Determine the (x, y) coordinate at the center of the cell enclosing the given text.  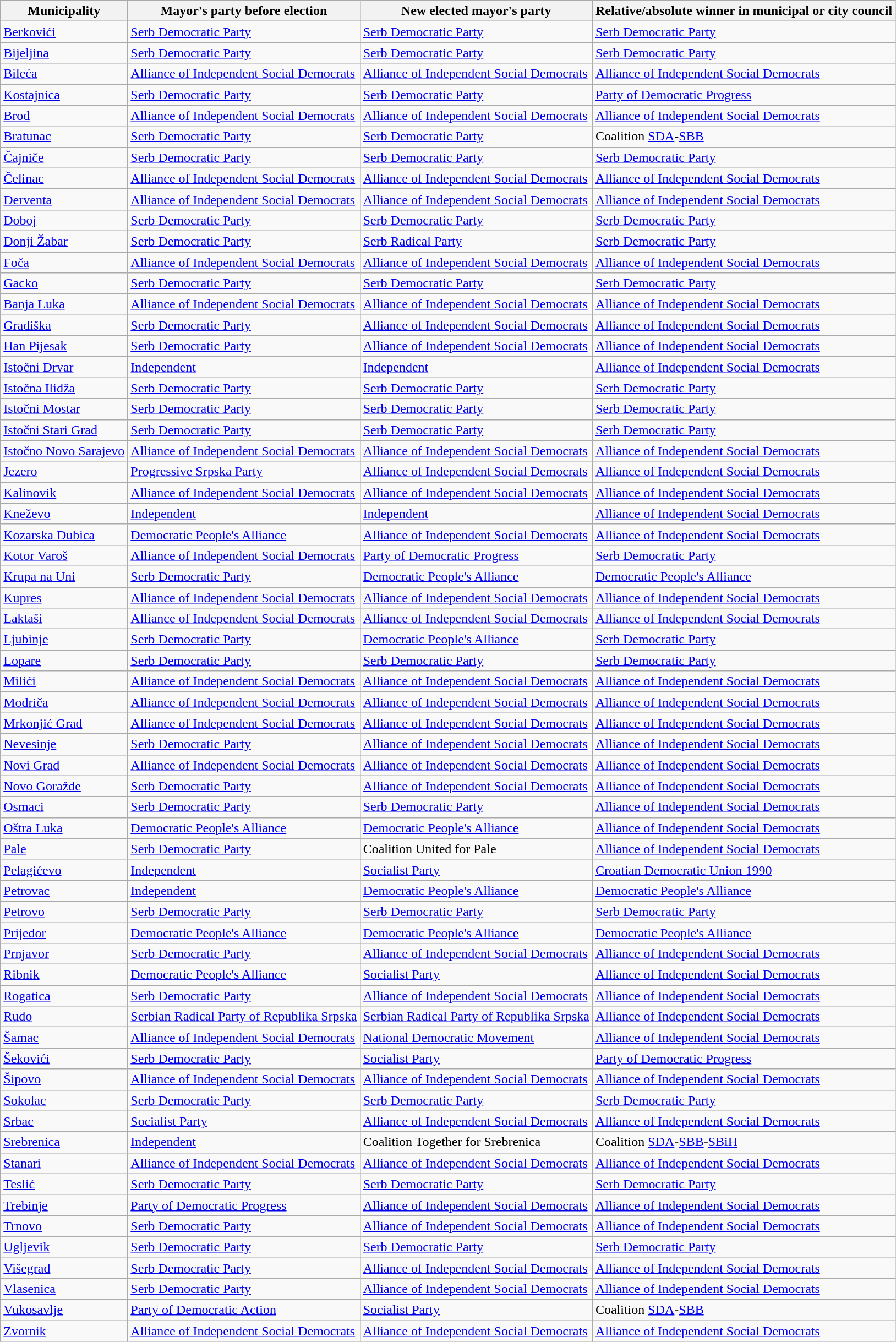
Coalition SDA-SBB-SBiH (744, 1142)
National Democratic Movement (476, 1038)
Osmaci (64, 807)
Han Pijesak (64, 346)
Ugljevik (64, 1247)
Doboj (64, 220)
Prijedor (64, 933)
Srbac (64, 1121)
Šamac (64, 1038)
Čelinac (64, 178)
Mrkonjić Grad (64, 723)
Progressive Srpska Party (244, 472)
Kostajnica (64, 95)
Gradiška (64, 325)
Čajniče (64, 157)
Rogatica (64, 996)
Milići (64, 681)
Vukosavlje (64, 1310)
Laktaši (64, 619)
Šipovo (64, 1079)
Petrovo (64, 912)
Novo Goražde (64, 786)
Bratunac (64, 137)
Kneževo (64, 514)
Istočni Drvar (64, 367)
Party of Democratic Action (244, 1310)
Sokolac (64, 1100)
Serb Radical Party (476, 241)
Brod (64, 116)
Rudo (64, 1017)
Istočni Mostar (64, 409)
Relative/absolute winner in municipal or city council (744, 11)
Lopare (64, 661)
Coalition United for Pale (476, 849)
Srebrenica (64, 1142)
New elected mayor's party (476, 11)
Istočni Stari Grad (64, 430)
Donji Žabar (64, 241)
Vlasenica (64, 1289)
Trnovo (64, 1226)
Modriča (64, 702)
Croatian Democratic Union 1990 (744, 870)
Pelagićevo (64, 870)
Derventa (64, 199)
Stanari (64, 1163)
Kotor Varoš (64, 555)
Teslić (64, 1184)
Novi Grad (64, 765)
Berkovići (64, 32)
Petrovac (64, 891)
Prnjavor (64, 954)
Nevesinje (64, 744)
Bijeljina (64, 53)
Banja Luka (64, 304)
Kalinovik (64, 493)
Ribnik (64, 975)
Kozarska Dubica (64, 534)
Gacko (64, 283)
Istočno Novo Sarajevo (64, 451)
Trebinje (64, 1205)
Coalition Together for Srebrenica (476, 1142)
Zvornik (64, 1331)
Višegrad (64, 1268)
Bileća (64, 74)
Istočna Ilidža (64, 388)
Kupres (64, 597)
Krupa na Uni (64, 576)
Pale (64, 849)
Jezero (64, 472)
Šekovići (64, 1059)
Oštra Luka (64, 828)
Municipality (64, 11)
Mayor's party before election (244, 11)
Ljubinje (64, 640)
Foča (64, 263)
